Return the [X, Y] coordinate for the center point of the cell that contains the specified text.  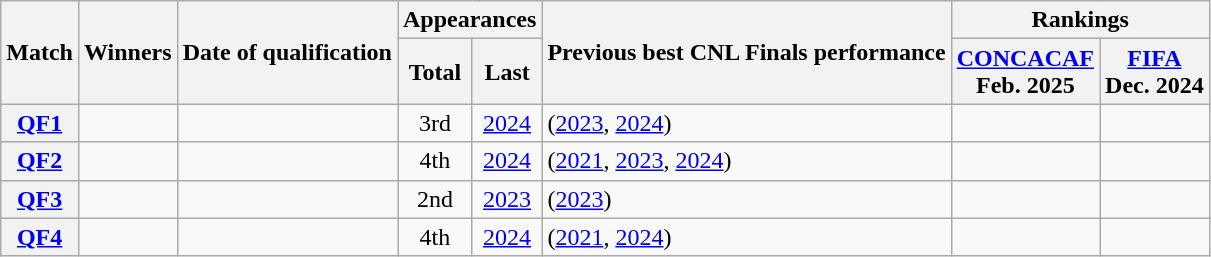
(2023) [746, 199]
Total [436, 72]
Winners [128, 52]
Previous best CNL Finals performance [746, 52]
(2023, 2024) [746, 123]
2023 [507, 199]
QF3 [40, 199]
Match [40, 52]
Date of qualification [287, 52]
QF2 [40, 161]
QF4 [40, 237]
(2021, 2023, 2024) [746, 161]
2nd [436, 199]
Last [507, 72]
FIFADec. 2024 [1155, 72]
Appearances [470, 20]
Rankings [1080, 20]
CONCACAFFeb. 2025 [1025, 72]
(2021, 2024) [746, 237]
3rd [436, 123]
QF1 [40, 123]
